Find where the given text appears and provide that cell's center as (x, y) coordinate. 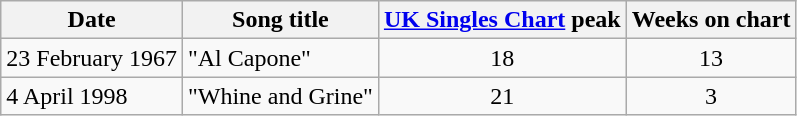
"Whine and Grine" (280, 96)
4 April 1998 (92, 96)
18 (502, 58)
UK Singles Chart peak (502, 20)
"Al Capone" (280, 58)
Song title (280, 20)
13 (711, 58)
Date (92, 20)
23 February 1967 (92, 58)
21 (502, 96)
Weeks on chart (711, 20)
3 (711, 96)
